Detect which cell encompasses the target text, then output its [X, Y] center coordinate. 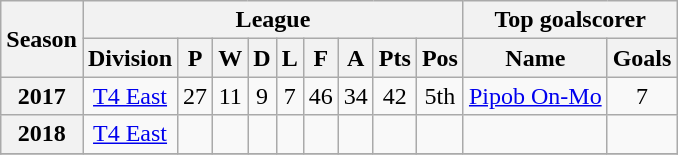
W [230, 58]
Goals [642, 58]
Pipob On-Mo [535, 96]
Pos [440, 58]
9 [262, 96]
Top goalscorer [570, 20]
Season [42, 39]
D [262, 58]
L [290, 58]
2017 [42, 96]
Division [130, 58]
Name [535, 58]
F [320, 58]
27 [196, 96]
Pts [394, 58]
42 [394, 96]
2018 [42, 134]
11 [230, 96]
P [196, 58]
A [356, 58]
5th [440, 96]
46 [320, 96]
34 [356, 96]
League [272, 20]
